For the text-containing cell, return its midpoint in (X, Y) coordinate format. 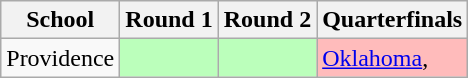
Providence (60, 58)
Quarterfinals (392, 20)
Oklahoma, (392, 58)
School (60, 20)
Round 1 (169, 20)
Round 2 (267, 20)
